From the cell containing the given text, extract its center point as (X, Y) coordinate. 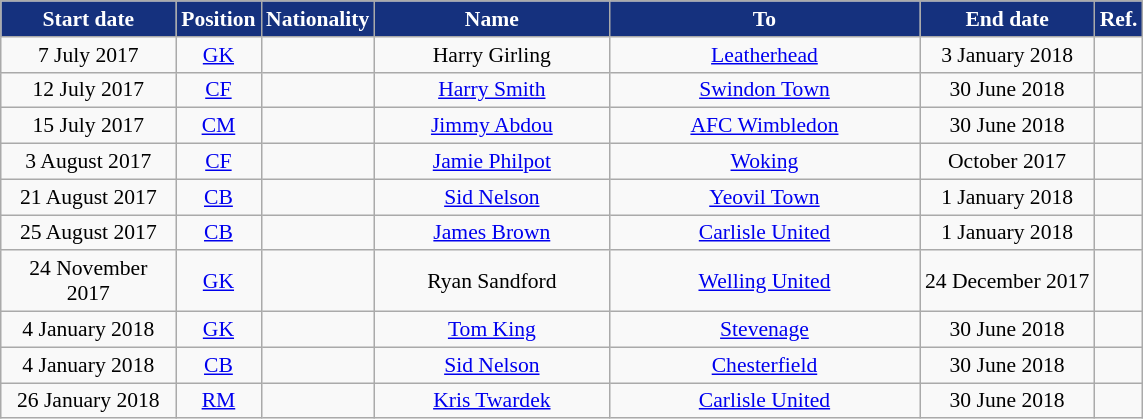
24 December 2017 (1008, 282)
3 January 2018 (1008, 55)
RM (218, 401)
24 November 2017 (88, 282)
7 July 2017 (88, 55)
15 July 2017 (88, 126)
Start date (88, 19)
26 January 2018 (88, 401)
Leatherhead (764, 55)
Tom King (492, 330)
Ref. (1119, 19)
Name (492, 19)
Harry Smith (492, 90)
Woking (764, 162)
Welling United (764, 282)
Stevenage (764, 330)
3 August 2017 (88, 162)
25 August 2017 (88, 233)
End date (1008, 19)
21 August 2017 (88, 197)
October 2017 (1008, 162)
To (764, 19)
Yeovil Town (764, 197)
James Brown (492, 233)
Nationality (318, 19)
AFC Wimbledon (764, 126)
Jamie Philpot (492, 162)
Kris Twardek (492, 401)
Jimmy Abdou (492, 126)
CM (218, 126)
Swindon Town (764, 90)
Position (218, 19)
Harry Girling (492, 55)
Ryan Sandford (492, 282)
12 July 2017 (88, 90)
Chesterfield (764, 365)
